Scan for the cell matching the given text and deliver its [x, y] coordinate at center. 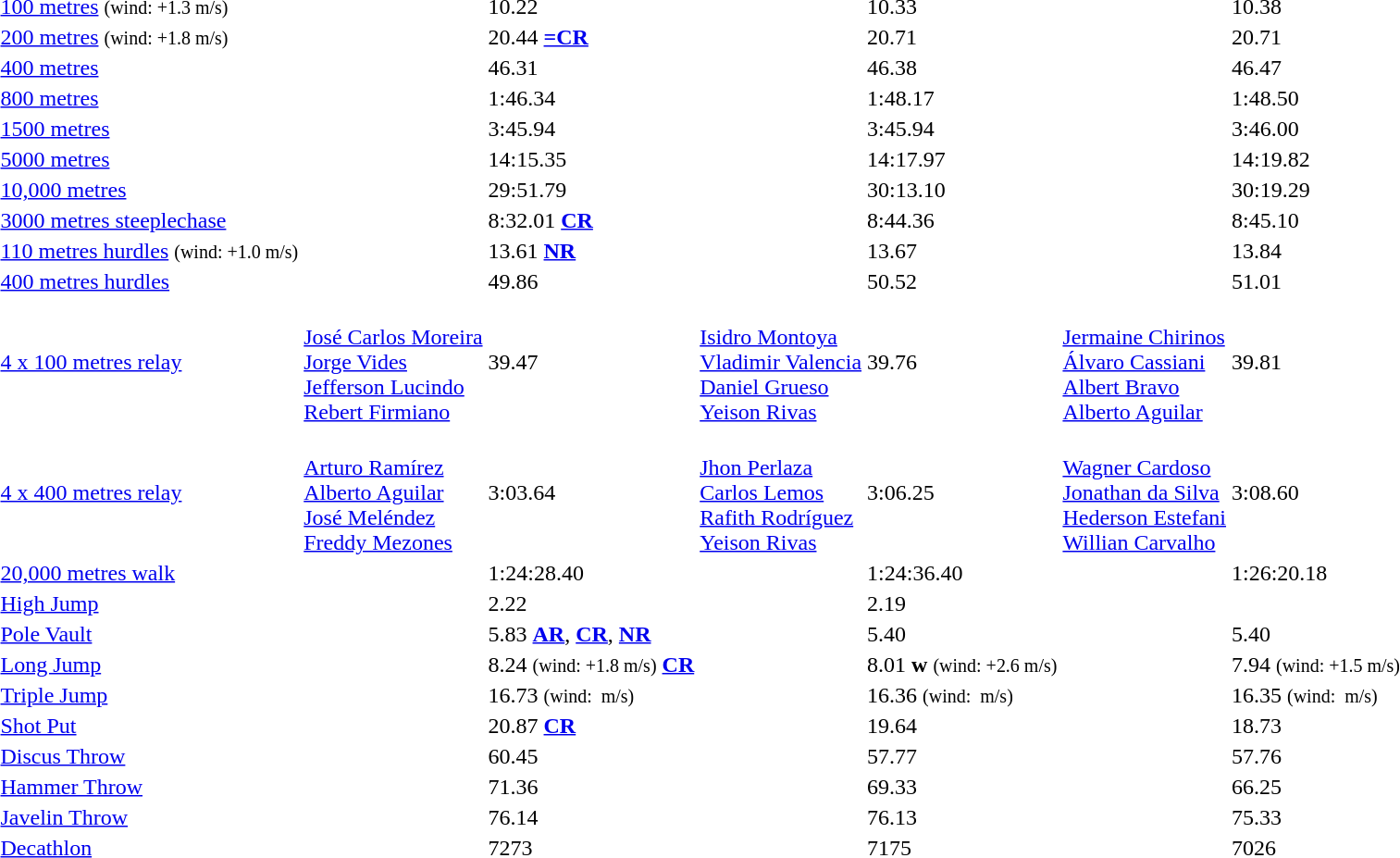
20.44 =CR [591, 37]
8.24 (wind: +1.8 m/s) CR [591, 665]
46.31 [591, 68]
46.38 [962, 68]
16.36 (wind: m/s) [962, 695]
8.01 w (wind: +2.6 m/s) [962, 665]
2.22 [591, 603]
3:03.64 [591, 492]
14:17.97 [962, 159]
Isidro Montoya Vladimir Valencia Daniel Grueso Yeison Rivas [781, 362]
50.52 [962, 281]
2.19 [962, 603]
16.73 (wind: m/s) [591, 695]
71.36 [591, 787]
49.86 [591, 281]
Jhon Perlaza Carlos Lemos Rafith Rodríguez Yeison Rivas [781, 492]
13.67 [962, 251]
3:06.25 [962, 492]
20.71 [962, 37]
13.61 NR [591, 251]
76.14 [591, 817]
Arturo Ramírez Alberto Aguilar José Meléndez Freddy Mezones [393, 492]
14:15.35 [591, 159]
1:24:36.40 [962, 573]
Jermaine Chirinos Álvaro Cassiani Albert Bravo Alberto Aguilar [1145, 362]
69.33 [962, 787]
29:51.79 [591, 190]
60.45 [591, 756]
1:24:28.40 [591, 573]
Wagner Cardoso Jonathan da Silva Hederson Estefani Willian Carvalho [1145, 492]
19.64 [962, 726]
8:32.01 CR [591, 220]
5.83 AR, CR, NR [591, 634]
39.47 [591, 362]
José Carlos Moreira Jorge Vides Jefferson Lucindo Rebert Firmiano [393, 362]
39.76 [962, 362]
1:46.34 [591, 98]
8:44.36 [962, 220]
57.77 [962, 756]
30:13.10 [962, 190]
76.13 [962, 817]
1:48.17 [962, 98]
5.40 [962, 634]
20.87 CR [591, 726]
